Return [X, Y] of the center of cell containing provided text 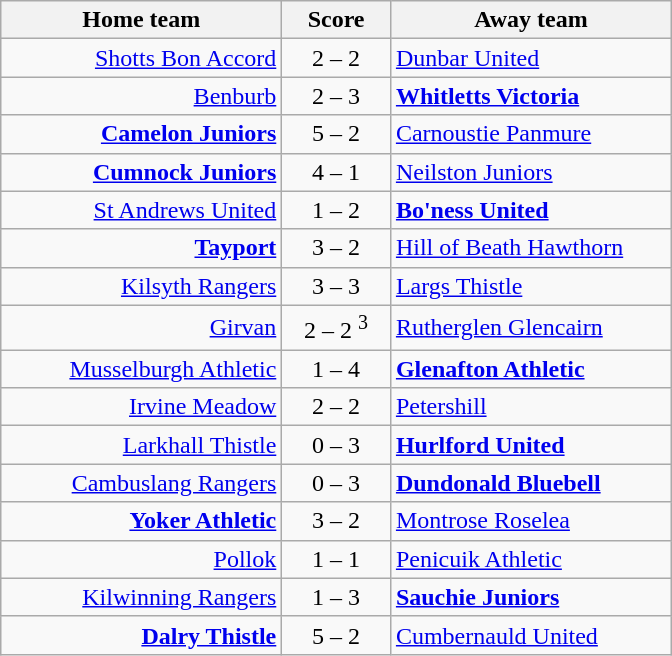
Cumnock Juniors [142, 172]
Rutherglen Glencairn [530, 328]
Largs Thistle [530, 286]
Irvine Meadow [142, 407]
Hill of Beath Hawthorn [530, 248]
Whitletts Victoria [530, 96]
Tayport [142, 248]
Away team [530, 20]
1 – 1 [336, 559]
Petershill [530, 407]
1 – 4 [336, 369]
Kilwinning Rangers [142, 597]
Larkhall Thistle [142, 445]
Kilsyth Rangers [142, 286]
Pollok [142, 559]
1 – 2 [336, 210]
Carnoustie Panmure [530, 134]
1 – 3 [336, 597]
4 – 1 [336, 172]
Penicuik Athletic [530, 559]
2 – 2 3 [336, 328]
Benburb [142, 96]
Score [336, 20]
Musselburgh Athletic [142, 369]
Yoker Athletic [142, 521]
Glenafton Athletic [530, 369]
Bo'ness United [530, 210]
Montrose Roselea [530, 521]
Cumbernauld United [530, 635]
Dundonald Bluebell [530, 483]
Neilston Juniors [530, 172]
Girvan [142, 328]
Cambuslang Rangers [142, 483]
St Andrews United [142, 210]
Home team [142, 20]
Sauchie Juniors [530, 597]
Shotts Bon Accord [142, 58]
Hurlford United [530, 445]
Dalry Thistle [142, 635]
Dunbar United [530, 58]
Camelon Juniors [142, 134]
2 – 3 [336, 96]
3 – 3 [336, 286]
